Return (X, Y) of the center of cell containing provided text 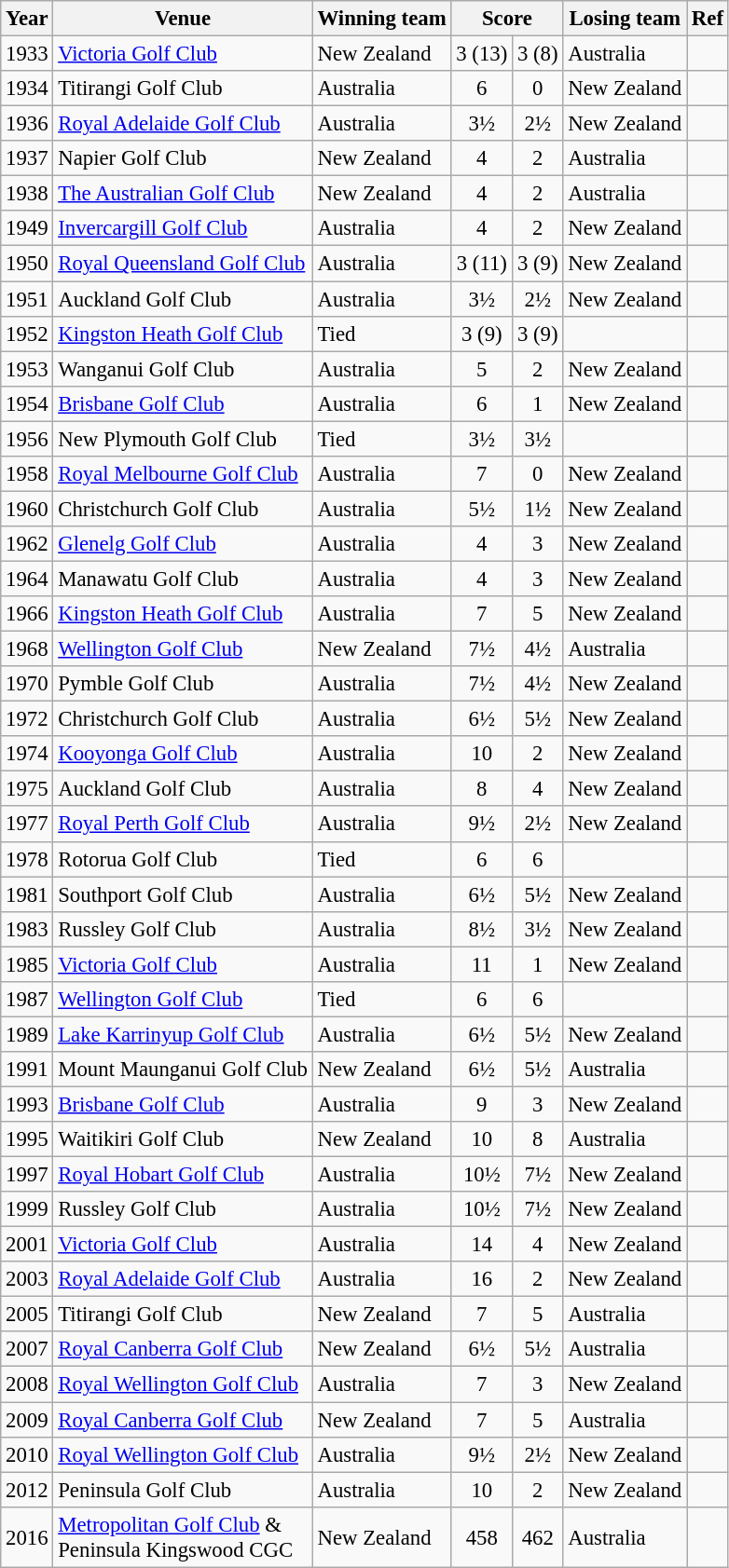
1999 (27, 1209)
The Australian Golf Club (183, 194)
2001 (27, 1245)
Lake Karrinyup Golf Club (183, 1034)
9 (482, 1104)
1975 (27, 789)
1950 (27, 264)
Rotorua Golf Club (183, 859)
1966 (27, 614)
1951 (27, 299)
2003 (27, 1279)
Pymble Golf Club (183, 684)
1938 (27, 194)
Score (507, 19)
1964 (27, 579)
1952 (27, 334)
Wanganui Golf Club (183, 369)
1933 (27, 54)
1991 (27, 1070)
Ref (708, 19)
1937 (27, 158)
1981 (27, 894)
462 (538, 1537)
Kooyonga Golf Club (183, 754)
2007 (27, 1350)
2009 (27, 1420)
1958 (27, 474)
1970 (27, 684)
Napier Golf Club (183, 158)
1985 (27, 964)
Royal Melbourne Golf Club (183, 474)
Venue (183, 19)
1936 (27, 124)
2010 (27, 1454)
1934 (27, 89)
1953 (27, 369)
Royal Perth Golf Club (183, 825)
2012 (27, 1490)
Manawatu Golf Club (183, 579)
14 (482, 1245)
Losing team (625, 19)
1983 (27, 929)
1977 (27, 825)
458 (482, 1537)
1993 (27, 1104)
1962 (27, 544)
1974 (27, 754)
1½ (538, 509)
1956 (27, 439)
8½ (482, 929)
Year (27, 19)
2008 (27, 1384)
1949 (27, 228)
1989 (27, 1034)
16 (482, 1279)
1972 (27, 719)
11 (482, 964)
Glenelg Golf Club (183, 544)
Winning team (382, 19)
Peninsula Golf Club (183, 1490)
3 (11) (482, 264)
Southport Golf Club (183, 894)
Invercargill Golf Club (183, 228)
1960 (27, 509)
Royal Queensland Golf Club (183, 264)
Royal Hobart Golf Club (183, 1175)
3 (13) (482, 54)
2016 (27, 1537)
1997 (27, 1175)
1995 (27, 1139)
Metropolitan Golf Club &Peninsula Kingswood CGC (183, 1537)
2005 (27, 1315)
New Plymouth Golf Club (183, 439)
1987 (27, 1000)
Mount Maunganui Golf Club (183, 1070)
1954 (27, 403)
1968 (27, 649)
3 (8) (538, 54)
1978 (27, 859)
Waitikiri Golf Club (183, 1139)
